Pinpoint the cell where the given text exists, returning its [X, Y] midpoint coordinate. 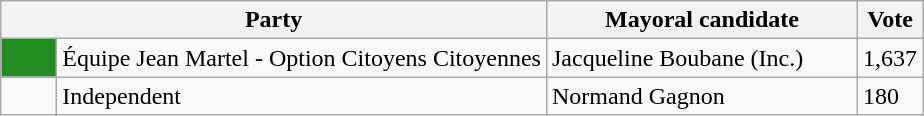
Normand Gagnon [702, 96]
Jacqueline Boubane (Inc.) [702, 58]
Équipe Jean Martel - Option Citoyens Citoyennes [302, 58]
Independent [302, 96]
Party [274, 20]
Vote [890, 20]
Mayoral candidate [702, 20]
180 [890, 96]
1,637 [890, 58]
